Scan for the cell matching the given text and deliver its [x, y] coordinate at center. 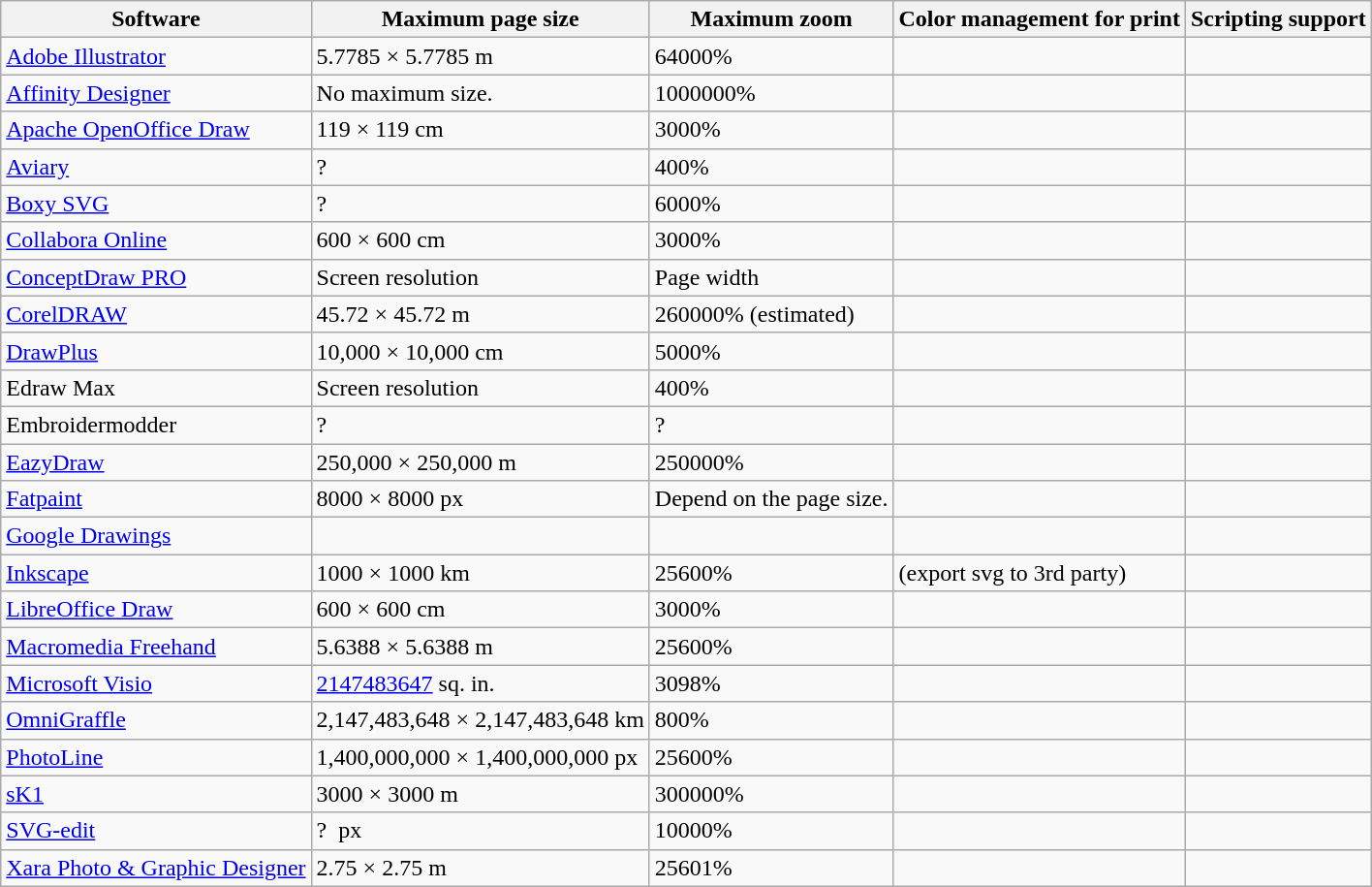
PhotoLine [156, 757]
Microsoft Visio [156, 683]
SVG-edit [156, 831]
1000 × 1000 km [481, 573]
Adobe Illustrator [156, 56]
6000% [771, 204]
5.7785 × 5.7785 m [481, 56]
5.6388 × 5.6388 m [481, 647]
Aviary [156, 167]
Fatpaint [156, 499]
Apache OpenOffice Draw [156, 130]
8000 × 8000 px [481, 499]
Page width [771, 277]
250000% [771, 462]
3000 × 3000 m [481, 794]
Color management for print [1039, 19]
800% [771, 720]
300000% [771, 794]
No maximum size. [481, 93]
119 × 119 cm [481, 130]
Maximum zoom [771, 19]
Affinity Designer [156, 93]
DrawPlus [156, 351]
LibreOffice Draw [156, 610]
1,400,000,000 × 1,400,000,000 px [481, 757]
10000% [771, 831]
ConceptDraw PRO [156, 277]
250,000 × 250,000 m [481, 462]
25601% [771, 868]
2,147,483,648 × 2,147,483,648 km [481, 720]
(export svg to 3rd party) [1039, 573]
? px [481, 831]
Boxy SVG [156, 204]
Edraw Max [156, 388]
Collabora Online [156, 240]
Macromedia Freehand [156, 647]
Scripting support [1278, 19]
64000% [771, 56]
10,000 × 10,000 cm [481, 351]
Xara Photo & Graphic Designer [156, 868]
Google Drawings [156, 536]
45.72 × 45.72 m [481, 314]
3098% [771, 683]
Inkscape [156, 573]
sK1 [156, 794]
5000% [771, 351]
Maximum page size [481, 19]
EazyDraw [156, 462]
Software [156, 19]
2.75 × 2.75 m [481, 868]
Embroidermodder [156, 425]
OmniGraffle [156, 720]
2147483647 sq. in. [481, 683]
260000% (estimated) [771, 314]
1000000% [771, 93]
CorelDRAW [156, 314]
Depend on the page size. [771, 499]
